Identify which cell holds the provided text, then report its (x, y) central coordinate. 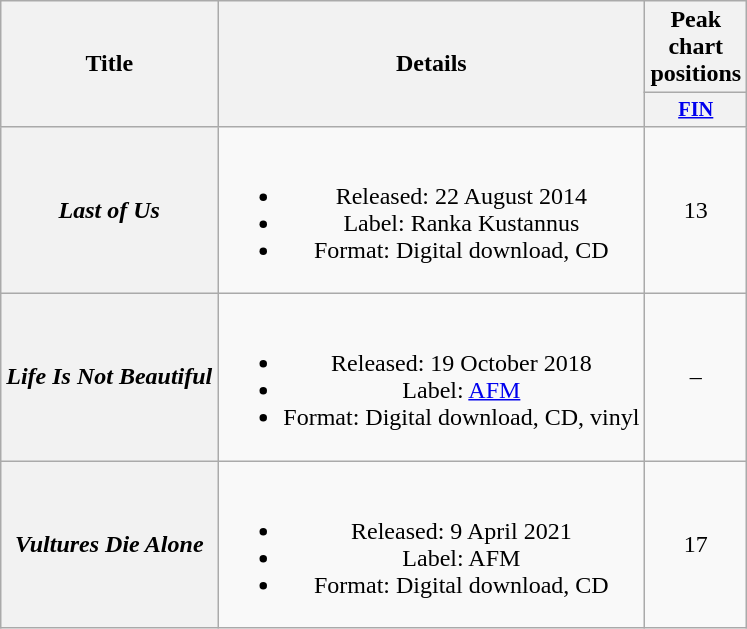
Released: 19 October 2018Label: AFMFormat: Digital download, CD, vinyl (432, 378)
Last of Us (110, 210)
Title (110, 64)
Details (432, 64)
13 (696, 210)
Peak chart positions (696, 47)
FIN (696, 110)
Vultures Die Alone (110, 544)
Life Is Not Beautiful (110, 378)
Released: 22 August 2014Label: Ranka KustannusFormat: Digital download, CD (432, 210)
– (696, 378)
17 (696, 544)
Released: 9 April 2021Label: AFMFormat: Digital download, CD (432, 544)
